Return the (x, y) coordinate for the center point of the cell that contains the specified text.  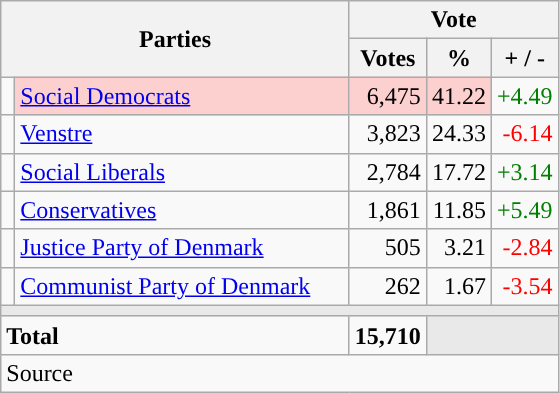
% (458, 58)
17.72 (458, 172)
41.22 (458, 96)
1,861 (388, 210)
1.67 (458, 286)
Conservatives (182, 210)
262 (388, 286)
Venstre (182, 134)
505 (388, 248)
+ / - (524, 58)
Source (280, 373)
+4.49 (524, 96)
Social Liberals (182, 172)
+5.49 (524, 210)
15,710 (388, 335)
Justice Party of Denmark (182, 248)
Communist Party of Denmark (182, 286)
11.85 (458, 210)
-6.14 (524, 134)
-2.84 (524, 248)
Total (176, 335)
6,475 (388, 96)
Parties (176, 39)
Vote (454, 20)
24.33 (458, 134)
-3.54 (524, 286)
3.21 (458, 248)
Votes (388, 58)
3,823 (388, 134)
+3.14 (524, 172)
Social Democrats (182, 96)
2,784 (388, 172)
